Extract the (X, Y) coordinate from the center of the cell holding the provided text.  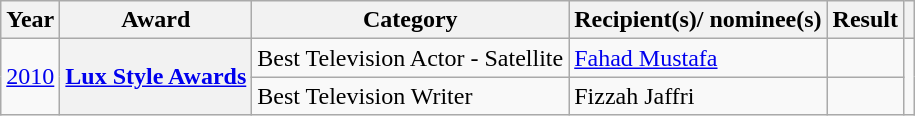
Best Television Actor - Satellite (410, 58)
Fahad Mustafa (698, 58)
Category (410, 20)
Fizzah Jaffri (698, 96)
Year (30, 20)
Award (156, 20)
Lux Style Awards (156, 77)
Result (865, 20)
Recipient(s)/ nominee(s) (698, 20)
Best Television Writer (410, 96)
2010 (30, 77)
